Return (x, y) of the center of cell containing provided text 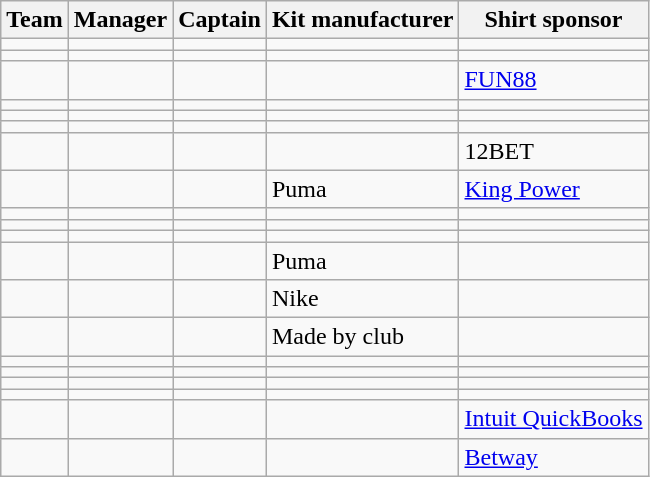
FUN88 (554, 80)
Captain (220, 20)
Nike (362, 299)
12BET (554, 151)
Manager (120, 20)
Team (35, 20)
Made by club (362, 337)
Kit manufacturer (362, 20)
Shirt sponsor (554, 20)
King Power (554, 189)
Betway (554, 457)
Intuit QuickBooks (554, 419)
